Identify which cell holds the provided text, then report its [x, y] central coordinate. 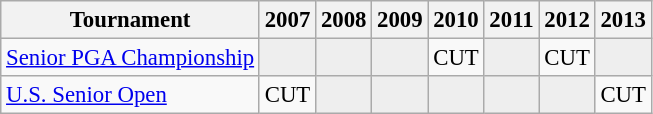
2010 [456, 20]
2007 [287, 20]
Tournament [130, 20]
Senior PGA Championship [130, 58]
2011 [512, 20]
U.S. Senior Open [130, 95]
2012 [567, 20]
2009 [400, 20]
2013 [623, 20]
2008 [344, 20]
